Return the (x, y) coordinate for the center point of the cell that contains the specified text.  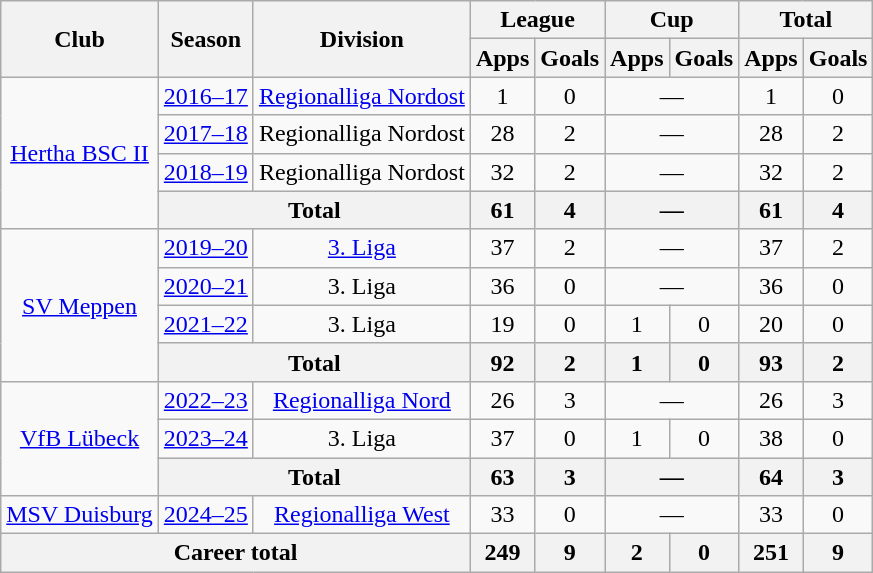
251 (771, 553)
Club (80, 39)
92 (502, 362)
249 (502, 553)
Season (206, 39)
93 (771, 362)
2017–18 (206, 134)
2021–22 (206, 324)
2020–21 (206, 286)
2019–20 (206, 248)
Regionalliga West (362, 515)
Career total (236, 553)
20 (771, 324)
2023–24 (206, 438)
64 (771, 477)
2016–17 (206, 96)
2018–19 (206, 172)
Hertha BSC II (80, 153)
MSV Duisburg (80, 515)
2022–23 (206, 400)
2024–25 (206, 515)
Cup (672, 20)
38 (771, 438)
63 (502, 477)
VfB Lübeck (80, 438)
Division (362, 39)
League (537, 20)
Regionalliga Nord (362, 400)
19 (502, 324)
SV Meppen (80, 305)
